Search for the cell housing the specified text and yield its [X, Y] center coordinate. 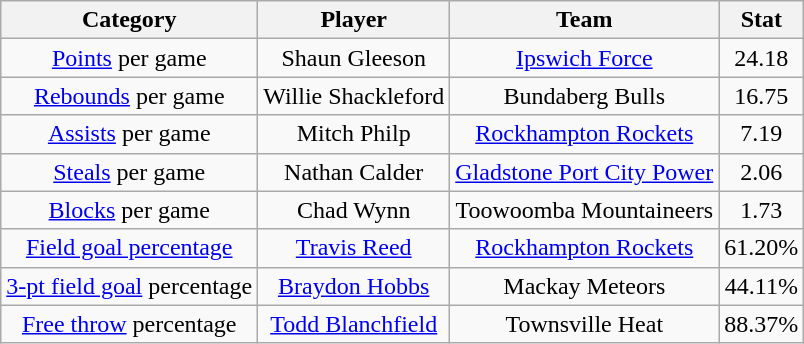
Assists per game [130, 134]
61.20% [762, 248]
Field goal percentage [130, 248]
Nathan Calder [354, 172]
Willie Shackleford [354, 96]
Mitch Philp [354, 134]
Shaun Gleeson [354, 58]
44.11% [762, 286]
Chad Wynn [354, 210]
Free throw percentage [130, 324]
Toowoomba Mountaineers [584, 210]
Braydon Hobbs [354, 286]
Townsville Heat [584, 324]
Travis Reed [354, 248]
24.18 [762, 58]
Ipswich Force [584, 58]
Gladstone Port City Power [584, 172]
Todd Blanchfield [354, 324]
16.75 [762, 96]
Blocks per game [130, 210]
Category [130, 20]
Mackay Meteors [584, 286]
Rebounds per game [130, 96]
Points per game [130, 58]
88.37% [762, 324]
7.19 [762, 134]
Player [354, 20]
Stat [762, 20]
1.73 [762, 210]
3-pt field goal percentage [130, 286]
Steals per game [130, 172]
Team [584, 20]
2.06 [762, 172]
Bundaberg Bulls [584, 96]
